Identify which cell holds the provided text, then report its [x, y] central coordinate. 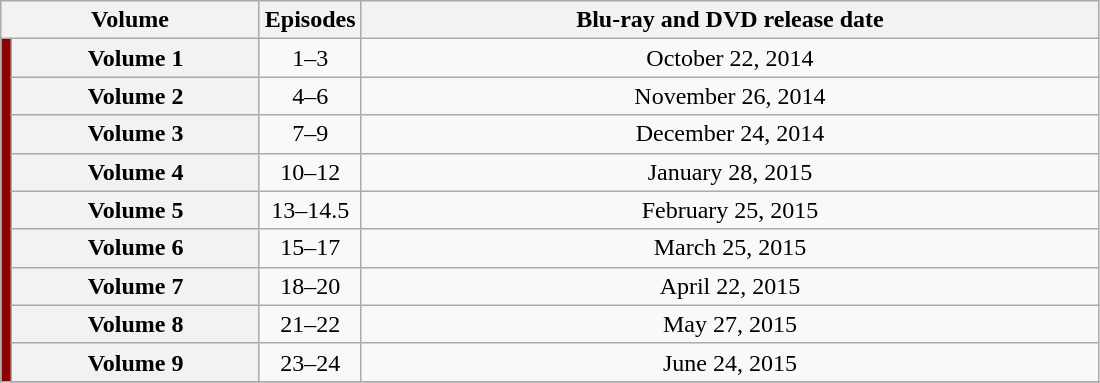
March 25, 2015 [730, 248]
June 24, 2015 [730, 362]
10–12 [310, 172]
Volume 9 [136, 362]
Volume 6 [136, 248]
Blu-ray and DVD release date [730, 20]
Volume 5 [136, 210]
7–9 [310, 134]
May 27, 2015 [730, 324]
April 22, 2015 [730, 286]
Volume 3 [136, 134]
December 24, 2014 [730, 134]
4–6 [310, 96]
Volume 1 [136, 58]
Volume 2 [136, 96]
18–20 [310, 286]
Episodes [310, 20]
Volume 7 [136, 286]
Volume 4 [136, 172]
January 28, 2015 [730, 172]
Volume 8 [136, 324]
Volume [130, 20]
1–3 [310, 58]
23–24 [310, 362]
15–17 [310, 248]
October 22, 2014 [730, 58]
13–14.5 [310, 210]
February 25, 2015 [730, 210]
21–22 [310, 324]
November 26, 2014 [730, 96]
